For the text-containing cell, return its midpoint in [X, Y] coordinate format. 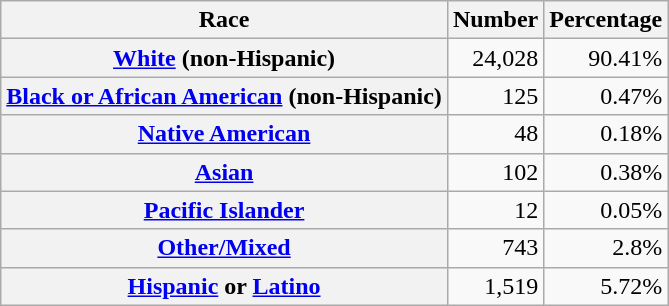
0.18% [606, 134]
Pacific Islander [224, 210]
102 [495, 172]
Other/Mixed [224, 248]
1,519 [495, 286]
Hispanic or Latino [224, 286]
0.38% [606, 172]
Asian [224, 172]
24,028 [495, 58]
125 [495, 96]
0.47% [606, 96]
Black or African American (non-Hispanic) [224, 96]
Percentage [606, 20]
Native American [224, 134]
12 [495, 210]
Race [224, 20]
743 [495, 248]
White (non-Hispanic) [224, 58]
2.8% [606, 248]
5.72% [606, 286]
48 [495, 134]
Number [495, 20]
0.05% [606, 210]
90.41% [606, 58]
